Capture the cell that displays the provided text and extract its [x, y] central coordinate. 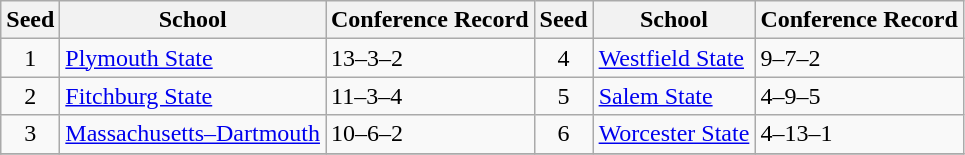
6 [564, 134]
Plymouth State [193, 58]
10–6–2 [430, 134]
Worcester State [674, 134]
4–13–1 [860, 134]
4–9–5 [860, 96]
13–3–2 [430, 58]
Massachusetts–Dartmouth [193, 134]
3 [30, 134]
Fitchburg State [193, 96]
5 [564, 96]
1 [30, 58]
Westfield State [674, 58]
4 [564, 58]
Salem State [674, 96]
2 [30, 96]
11–3–4 [430, 96]
9–7–2 [860, 58]
